Provide the (X, Y) coordinate of the cell's center where the given text is located.  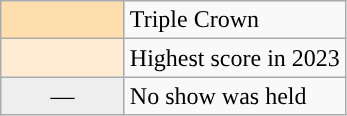
Highest score in 2023 (234, 58)
— (63, 96)
No show was held (234, 96)
Triple Crown (234, 20)
